Scan for the cell matching the given text and deliver its [X, Y] coordinate at center. 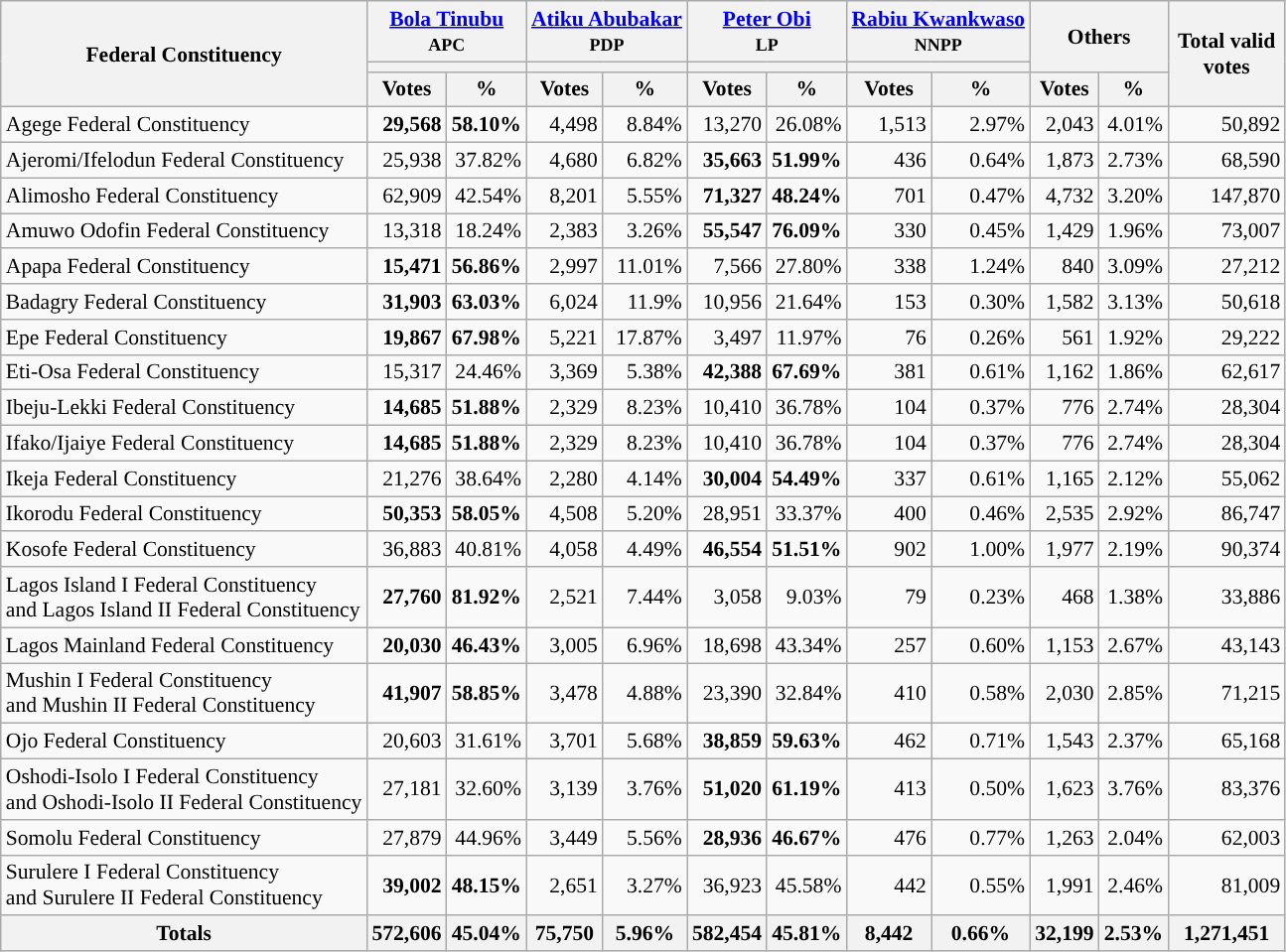
8,442 [888, 934]
28,936 [727, 838]
71,327 [727, 196]
Alimosho Federal Constituency [185, 196]
8.84% [645, 125]
46,554 [727, 550]
11.9% [645, 302]
Oshodi-Isolo I Federal Constituencyand Oshodi-Isolo II Federal Constituency [185, 790]
51.99% [806, 161]
0.66% [981, 934]
462 [888, 742]
58.10% [487, 125]
1,513 [888, 125]
902 [888, 550]
400 [888, 514]
75,750 [564, 934]
2.73% [1134, 161]
3.13% [1134, 302]
9.03% [806, 598]
15,471 [406, 267]
2.19% [1134, 550]
Somolu Federal Constituency [185, 838]
58.85% [487, 693]
1,165 [1065, 478]
50,353 [406, 514]
3,369 [564, 372]
56.86% [487, 267]
4,058 [564, 550]
45.04% [487, 934]
1,153 [1065, 645]
67.98% [487, 338]
Ojo Federal Constituency [185, 742]
27,212 [1226, 267]
32.60% [487, 790]
2,651 [564, 885]
Ikorodu Federal Constituency [185, 514]
1.24% [981, 267]
Apapa Federal Constituency [185, 267]
442 [888, 885]
24.46% [487, 372]
0.23% [981, 598]
1.96% [1134, 231]
1,429 [1065, 231]
17.87% [645, 338]
29,568 [406, 125]
Rabiu KwankwasoNNPP [937, 32]
10,956 [727, 302]
73,007 [1226, 231]
40.81% [487, 550]
6.96% [645, 645]
Ikeja Federal Constituency [185, 478]
38,859 [727, 742]
Agege Federal Constituency [185, 125]
Amuwo Odofin Federal Constituency [185, 231]
257 [888, 645]
65,168 [1226, 742]
3.20% [1134, 196]
13,318 [406, 231]
76 [888, 338]
7,566 [727, 267]
11.97% [806, 338]
436 [888, 161]
3,449 [564, 838]
3,139 [564, 790]
18.24% [487, 231]
50,618 [1226, 302]
18,698 [727, 645]
0.46% [981, 514]
81.92% [487, 598]
76.09% [806, 231]
2,383 [564, 231]
Atiku AbubakarPDP [607, 32]
337 [888, 478]
36,923 [727, 885]
31,903 [406, 302]
Others [1098, 36]
32,199 [1065, 934]
27.80% [806, 267]
71,215 [1226, 693]
2.97% [981, 125]
3.09% [1134, 267]
5.38% [645, 372]
11.01% [645, 267]
Federal Constituency [185, 54]
5.20% [645, 514]
67.69% [806, 372]
32.84% [806, 693]
2,030 [1065, 693]
Mushin I Federal Constituencyand Mushin II Federal Constituency [185, 693]
2.04% [1134, 838]
3.27% [645, 885]
35,663 [727, 161]
Peter ObiLP [767, 32]
27,760 [406, 598]
5.68% [645, 742]
Ifako/Ijaiye Federal Constituency [185, 444]
Badagry Federal Constituency [185, 302]
4,508 [564, 514]
48.24% [806, 196]
2,535 [1065, 514]
582,454 [727, 934]
1.38% [1134, 598]
0.55% [981, 885]
0.71% [981, 742]
4.88% [645, 693]
0.64% [981, 161]
90,374 [1226, 550]
0.45% [981, 231]
19,867 [406, 338]
45.58% [806, 885]
0.77% [981, 838]
381 [888, 372]
5.56% [645, 838]
0.30% [981, 302]
13,270 [727, 125]
1,582 [1065, 302]
30,004 [727, 478]
81,009 [1226, 885]
41,907 [406, 693]
4,680 [564, 161]
Epe Federal Constituency [185, 338]
20,603 [406, 742]
1,162 [1065, 372]
6,024 [564, 302]
2,280 [564, 478]
Kosofe Federal Constituency [185, 550]
39,002 [406, 885]
50,892 [1226, 125]
2.37% [1134, 742]
1,977 [1065, 550]
561 [1065, 338]
410 [888, 693]
25,938 [406, 161]
23,390 [727, 693]
6.82% [645, 161]
4.49% [645, 550]
8,201 [564, 196]
4.14% [645, 478]
0.60% [981, 645]
62,909 [406, 196]
Ajeromi/Ifelodun Federal Constituency [185, 161]
Lagos Island I Federal Constituencyand Lagos Island II Federal Constituency [185, 598]
28,951 [727, 514]
1.86% [1134, 372]
62,617 [1226, 372]
Bola TinubuAPC [447, 32]
55,062 [1226, 478]
2.12% [1134, 478]
Surulere I Federal Constituencyand Surulere II Federal Constituency [185, 885]
1,991 [1065, 885]
572,606 [406, 934]
33.37% [806, 514]
4.01% [1134, 125]
61.19% [806, 790]
7.44% [645, 598]
68,590 [1226, 161]
153 [888, 302]
0.58% [981, 693]
1.00% [981, 550]
Eti-Osa Federal Constituency [185, 372]
38.64% [487, 478]
2.46% [1134, 885]
840 [1065, 267]
2.67% [1134, 645]
3,058 [727, 598]
1,263 [1065, 838]
86,747 [1226, 514]
43.34% [806, 645]
1.92% [1134, 338]
46.43% [487, 645]
27,879 [406, 838]
29,222 [1226, 338]
1,271,451 [1226, 934]
42.54% [487, 196]
338 [888, 267]
3,005 [564, 645]
2,997 [564, 267]
21,276 [406, 478]
3.26% [645, 231]
45.81% [806, 934]
21.64% [806, 302]
2.85% [1134, 693]
31.61% [487, 742]
330 [888, 231]
2.53% [1134, 934]
0.26% [981, 338]
5,221 [564, 338]
3,478 [564, 693]
20,030 [406, 645]
51.51% [806, 550]
413 [888, 790]
15,317 [406, 372]
147,870 [1226, 196]
62,003 [1226, 838]
4,498 [564, 125]
Total valid votes [1226, 54]
4,732 [1065, 196]
26.08% [806, 125]
5.55% [645, 196]
468 [1065, 598]
59.63% [806, 742]
55,547 [727, 231]
42,388 [727, 372]
63.03% [487, 302]
37.82% [487, 161]
54.49% [806, 478]
1,543 [1065, 742]
79 [888, 598]
33,886 [1226, 598]
48.15% [487, 885]
1,873 [1065, 161]
3,701 [564, 742]
58.05% [487, 514]
43,143 [1226, 645]
1,623 [1065, 790]
36,883 [406, 550]
51,020 [727, 790]
0.47% [981, 196]
83,376 [1226, 790]
2,521 [564, 598]
Ibeju-Lekki Federal Constituency [185, 408]
5.96% [645, 934]
Lagos Mainland Federal Constituency [185, 645]
3,497 [727, 338]
701 [888, 196]
2,043 [1065, 125]
46.67% [806, 838]
0.50% [981, 790]
Totals [185, 934]
27,181 [406, 790]
2.92% [1134, 514]
44.96% [487, 838]
476 [888, 838]
